Extract the (x, y) coordinate from the center of the cell holding the provided text.  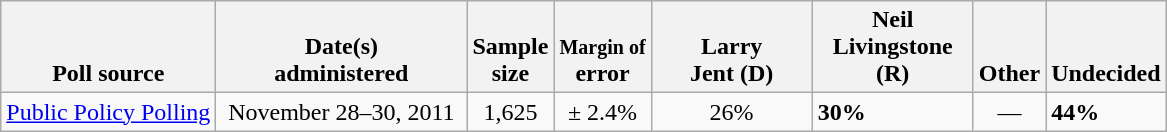
Date(s)administered (342, 47)
Public Policy Polling (108, 112)
Undecided (1106, 47)
26% (732, 112)
Margin oferror (602, 47)
± 2.4% (602, 112)
Other (1009, 47)
44% (1106, 112)
NeilLivingstone (R) (892, 47)
November 28–30, 2011 (342, 112)
30% (892, 112)
1,625 (510, 112)
LarryJent (D) (732, 47)
— (1009, 112)
Samplesize (510, 47)
Poll source (108, 47)
